Capture the cell that displays the provided text and extract its (x, y) central coordinate. 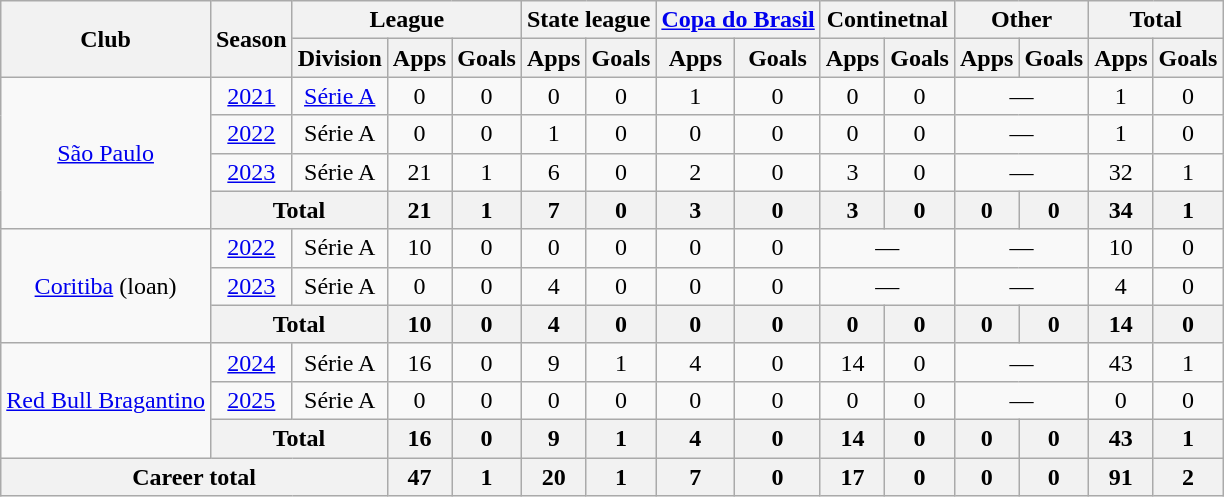
Career total (194, 477)
20 (553, 477)
34 (1121, 210)
League (406, 20)
São Paulo (106, 153)
Copa do Brasil (738, 20)
Other (1021, 20)
2025 (251, 400)
2024 (251, 362)
Season (251, 39)
Division (340, 58)
Continetnal (887, 20)
32 (1121, 172)
6 (553, 172)
2021 (251, 96)
Club (106, 39)
Red Bull Bragantino (106, 400)
47 (419, 477)
Coritiba (loan) (106, 286)
17 (852, 477)
91 (1121, 477)
State league (588, 20)
